Provide the [x, y] coordinate of the cell's center where the given text is located.  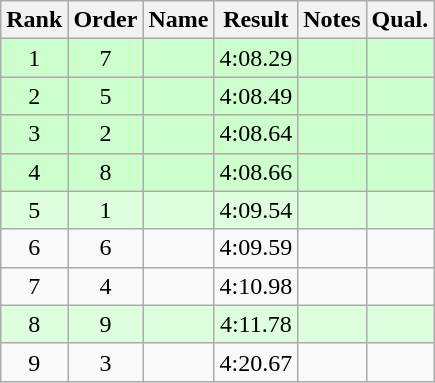
4:08.49 [256, 96]
4:09.59 [256, 248]
Order [106, 20]
4:11.78 [256, 324]
Notes [332, 20]
4:08.66 [256, 172]
4:10.98 [256, 286]
4:08.64 [256, 134]
Result [256, 20]
Name [178, 20]
4:08.29 [256, 58]
Qual. [400, 20]
4:09.54 [256, 210]
Rank [34, 20]
4:20.67 [256, 362]
